Scan for the cell matching the given text and deliver its [x, y] coordinate at center. 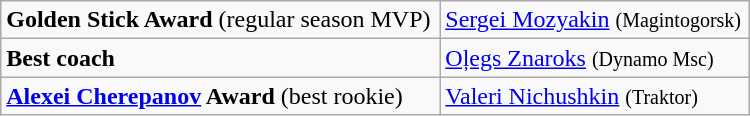
Best coach [220, 58]
Valeri Nichushkin (Traktor) [594, 96]
Sergei Mozyakin (Magintogorsk) [594, 20]
Oļegs Znaroks (Dynamo Msc) [594, 58]
Golden Stick Award (regular season MVP) [220, 20]
Alexei Cherepanov Award (best rookie) [220, 96]
